Return the (X, Y) coordinate for the center point of the cell that contains the specified text.  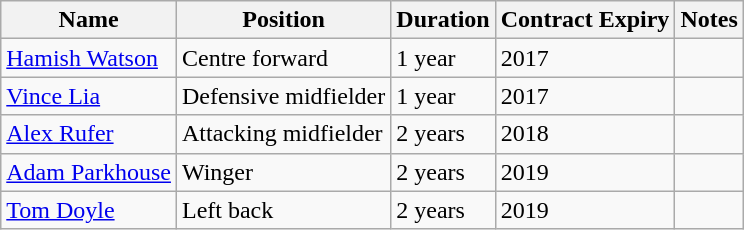
Hamish Watson (89, 58)
Attacking midfielder (283, 134)
Vince Lia (89, 96)
Centre forward (283, 58)
Position (283, 20)
Contract Expiry (585, 20)
Alex Rufer (89, 134)
Left back (283, 210)
Notes (709, 20)
Winger (283, 172)
Defensive midfielder (283, 96)
Duration (443, 20)
Name (89, 20)
Adam Parkhouse (89, 172)
Tom Doyle (89, 210)
2018 (585, 134)
